Search for the cell housing the specified text and yield its [x, y] center coordinate. 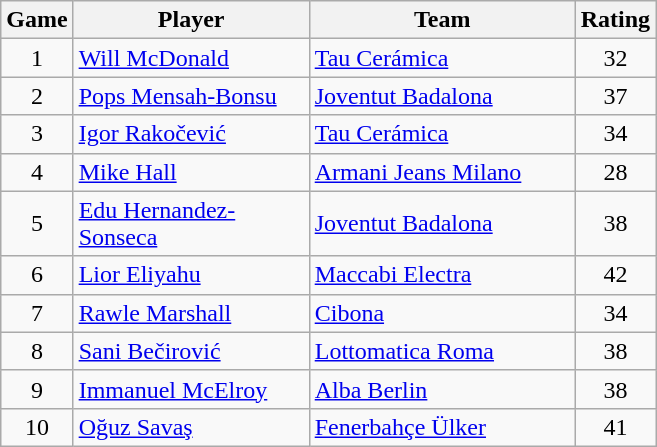
Will McDonald [191, 58]
9 [37, 389]
Game [37, 20]
Lior Eliyahu [191, 275]
42 [615, 275]
32 [615, 58]
Armani Jeans Milano [442, 172]
1 [37, 58]
Rating [615, 20]
Lottomatica Roma [442, 351]
Rawle Marshall [191, 313]
Player [191, 20]
Edu Hernandez-Sonseca [191, 224]
Igor Rakočević [191, 134]
7 [37, 313]
3 [37, 134]
41 [615, 427]
Mike Hall [191, 172]
2 [37, 96]
37 [615, 96]
Oğuz Savaş [191, 427]
6 [37, 275]
Team [442, 20]
28 [615, 172]
Alba Berlin [442, 389]
4 [37, 172]
8 [37, 351]
Cibona [442, 313]
Pops Mensah-Bonsu [191, 96]
5 [37, 224]
Immanuel McElroy [191, 389]
Fenerbahçe Ülker [442, 427]
Sani Bečirović [191, 351]
Maccabi Electra [442, 275]
10 [37, 427]
